Provide the (x, y) coordinate of the cell's center where the given text is located.  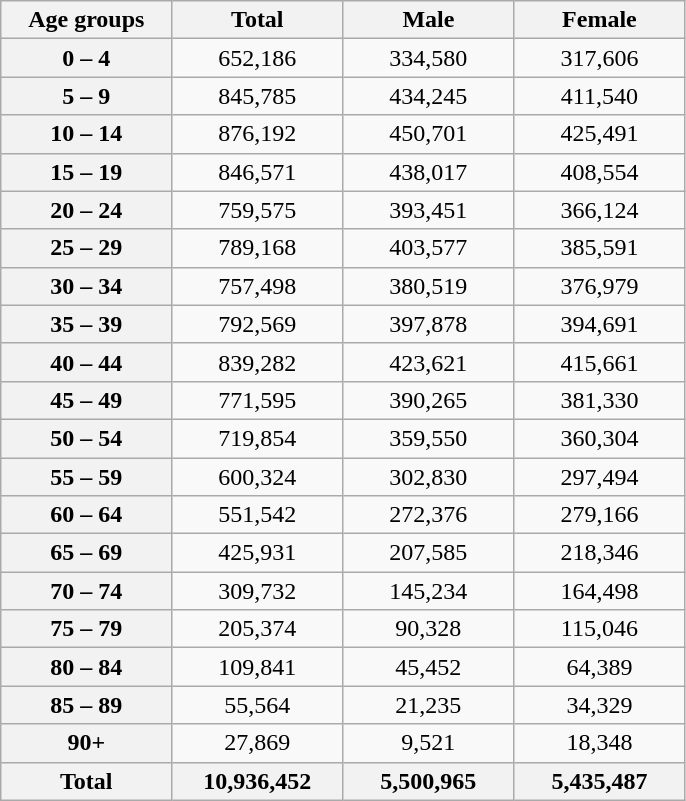
846,571 (258, 172)
408,554 (600, 172)
272,376 (428, 515)
60 – 64 (86, 515)
425,931 (258, 553)
839,282 (258, 362)
5 – 9 (86, 96)
759,575 (258, 210)
75 – 79 (86, 629)
90+ (86, 743)
40 – 44 (86, 362)
652,186 (258, 58)
218,346 (600, 553)
20 – 24 (86, 210)
27,869 (258, 743)
70 – 74 (86, 591)
115,046 (600, 629)
34,329 (600, 705)
397,878 (428, 324)
438,017 (428, 172)
393,451 (428, 210)
205,374 (258, 629)
789,168 (258, 248)
600,324 (258, 477)
450,701 (428, 134)
360,304 (600, 438)
15 – 19 (86, 172)
35 – 39 (86, 324)
Age groups (86, 20)
381,330 (600, 400)
5,435,487 (600, 781)
30 – 34 (86, 286)
45,452 (428, 667)
85 – 89 (86, 705)
45 – 49 (86, 400)
164,498 (600, 591)
792,569 (258, 324)
359,550 (428, 438)
425,491 (600, 134)
65 – 69 (86, 553)
64,389 (600, 667)
207,585 (428, 553)
771,595 (258, 400)
279,166 (600, 515)
90,328 (428, 629)
411,540 (600, 96)
9,521 (428, 743)
380,519 (428, 286)
18,348 (600, 743)
334,580 (428, 58)
309,732 (258, 591)
80 – 84 (86, 667)
50 – 54 (86, 438)
390,265 (428, 400)
109,841 (258, 667)
0 – 4 (86, 58)
Male (428, 20)
Female (600, 20)
415,661 (600, 362)
719,854 (258, 438)
25 – 29 (86, 248)
757,498 (258, 286)
385,591 (600, 248)
5,500,965 (428, 781)
394,691 (600, 324)
55 – 59 (86, 477)
317,606 (600, 58)
403,577 (428, 248)
551,542 (258, 515)
302,830 (428, 477)
876,192 (258, 134)
145,234 (428, 591)
10,936,452 (258, 781)
21,235 (428, 705)
376,979 (600, 286)
423,621 (428, 362)
845,785 (258, 96)
297,494 (600, 477)
366,124 (600, 210)
434,245 (428, 96)
10 – 14 (86, 134)
55,564 (258, 705)
